Determine the [X, Y] coordinate at the center of the cell enclosing the given text.  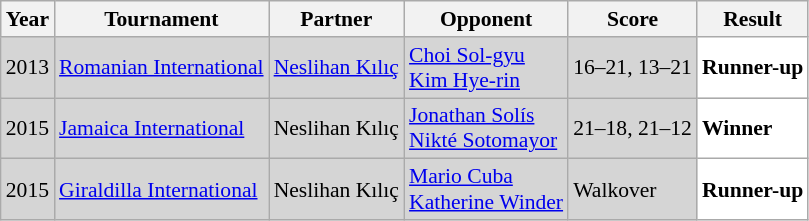
Year [28, 19]
16–21, 13–21 [632, 68]
Result [752, 19]
Score [632, 19]
Jamaica International [162, 128]
21–18, 21–12 [632, 128]
Walkover [632, 190]
Giraldilla International [162, 190]
Partner [336, 19]
Mario Cuba Katherine Winder [486, 190]
Opponent [486, 19]
2013 [28, 68]
Tournament [162, 19]
Choi Sol-gyu Kim Hye-rin [486, 68]
Romanian International [162, 68]
Winner [752, 128]
Jonathan Solís Nikté Sotomayor [486, 128]
